Locate the cell with the specified text and output its [x, y] center coordinate. 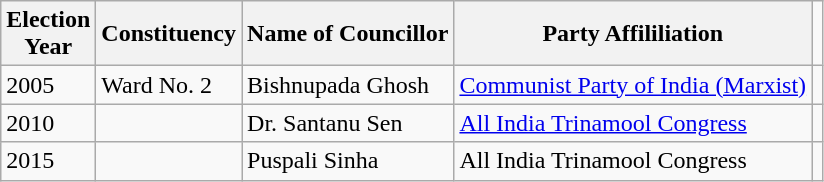
Bishnupada Ghosh [348, 85]
Puspali Sinha [348, 161]
Election Year [48, 34]
Communist Party of India (Marxist) [633, 85]
Constituency [169, 34]
Party Affililiation [633, 34]
2010 [48, 123]
Ward No. 2 [169, 85]
Dr. Santanu Sen [348, 123]
2015 [48, 161]
Name of Councillor [348, 34]
2005 [48, 85]
